Search for the cell housing the specified text and yield its [X, Y] center coordinate. 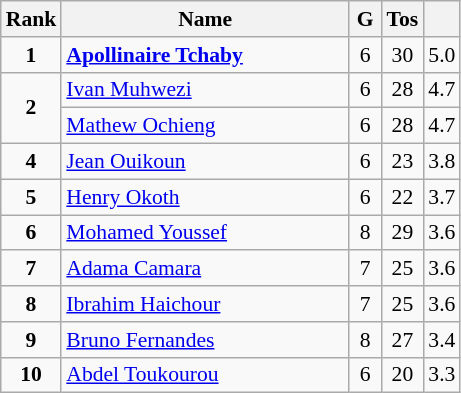
3.8 [442, 162]
Ibrahim Haichour [205, 304]
Henry Okoth [205, 197]
Tos [403, 19]
Mathew Ochieng [205, 126]
29 [403, 233]
3.3 [442, 375]
Apollinaire Tchaby [205, 55]
3.4 [442, 340]
20 [403, 375]
5.0 [442, 55]
23 [403, 162]
Adama Camara [205, 269]
Bruno Fernandes [205, 340]
5 [32, 197]
9 [32, 340]
G [366, 19]
22 [403, 197]
30 [403, 55]
Mohamed Youssef [205, 233]
4 [32, 162]
Jean Ouikoun [205, 162]
1 [32, 55]
27 [403, 340]
Name [205, 19]
10 [32, 375]
Ivan Muhwezi [205, 90]
Rank [32, 19]
3.7 [442, 197]
Abdel Toukourou [205, 375]
2 [32, 108]
